Find where the given text appears and provide that cell's center as [X, Y] coordinate. 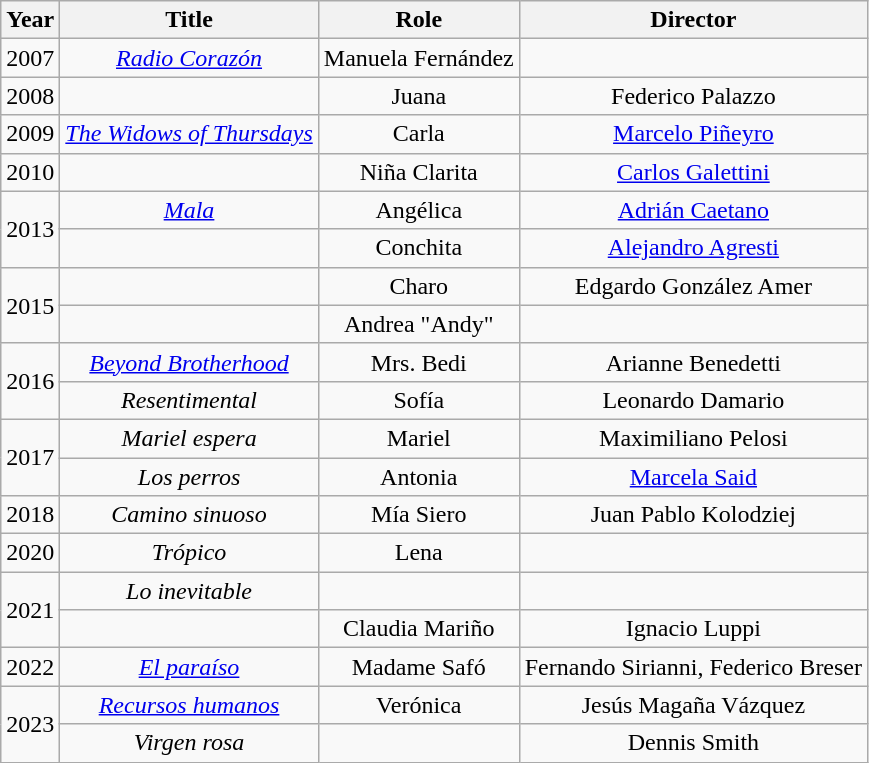
2020 [30, 553]
Fernando Sirianni, Federico Breser [693, 667]
2017 [30, 457]
Dennis Smith [693, 743]
Recursos humanos [189, 705]
Marcela Said [693, 477]
Los perros [189, 477]
Madame Safó [418, 667]
2015 [30, 305]
Edgardo González Amer [693, 286]
Andrea "Andy" [418, 324]
2022 [30, 667]
Trópico [189, 553]
Sofía [418, 400]
Year [30, 20]
Mariel [418, 438]
Mariel espera [189, 438]
Jesús Magaña Vázquez [693, 705]
Antonia [418, 477]
Niña Clarita [418, 172]
Lo inevitable [189, 591]
2016 [30, 381]
Marcelo Piñeyro [693, 134]
Verónica [418, 705]
Director [693, 20]
Carlos Galettini [693, 172]
2008 [30, 96]
Mía Siero [418, 515]
Ignacio Luppi [693, 629]
Federico Palazzo [693, 96]
Beyond Brotherhood [189, 362]
2007 [30, 58]
Adrián Caetano [693, 210]
Resentimental [189, 400]
Carla [418, 134]
2013 [30, 229]
Mrs. Bedi [418, 362]
2021 [30, 610]
Alejandro Agresti [693, 248]
Charo [418, 286]
Role [418, 20]
Claudia Mariño [418, 629]
2023 [30, 724]
Radio Corazón [189, 58]
Maximiliano Pelosi [693, 438]
Conchita [418, 248]
Manuela Fernández [418, 58]
2010 [30, 172]
Title [189, 20]
Leonardo Damario [693, 400]
Juan Pablo Kolodziej [693, 515]
Lena [418, 553]
Mala [189, 210]
Juana [418, 96]
2009 [30, 134]
The Widows of Thursdays [189, 134]
El paraíso [189, 667]
Virgen rosa [189, 743]
2018 [30, 515]
Camino sinuoso [189, 515]
Arianne Benedetti [693, 362]
Angélica [418, 210]
